For the text-containing cell, return its midpoint in (x, y) coordinate format. 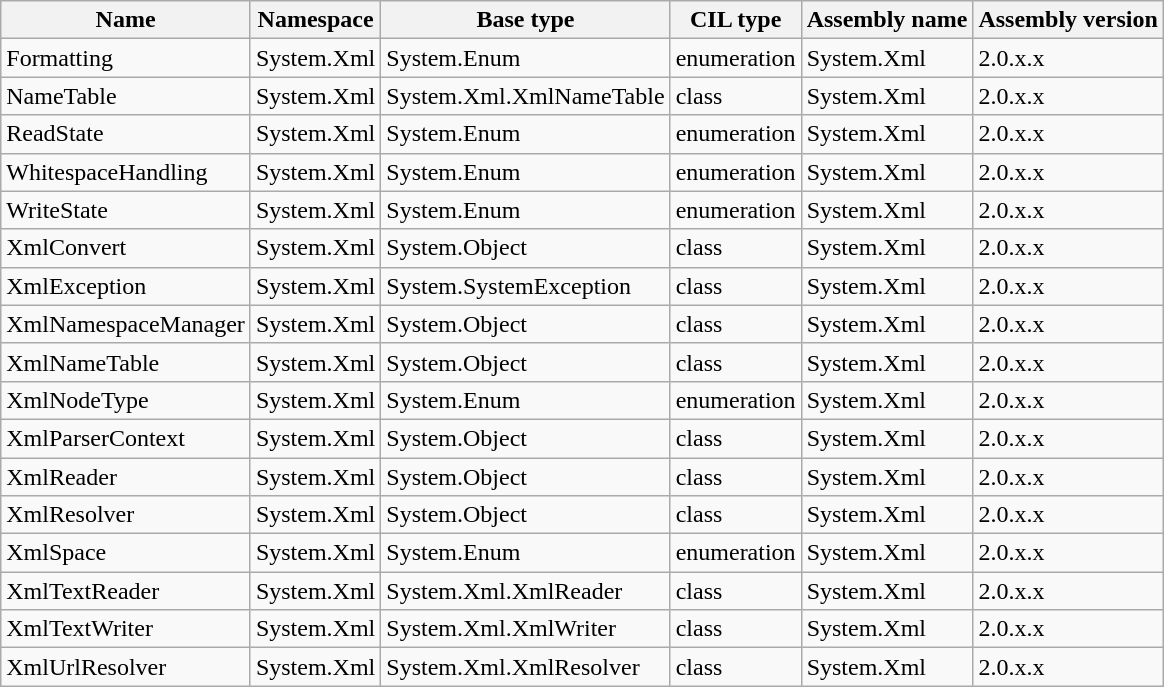
XmlNameTable (126, 362)
Name (126, 20)
XmlTextWriter (126, 629)
XmlConvert (126, 248)
Formatting (126, 58)
XmlSpace (126, 553)
XmlResolver (126, 515)
Base type (526, 20)
ReadState (126, 134)
Assembly name (887, 20)
XmlNodeType (126, 400)
XmlParserContext (126, 438)
XmlNamespaceManager (126, 324)
System.Xml.XmlNameTable (526, 96)
System.SystemException (526, 286)
Namespace (315, 20)
XmlUrlResolver (126, 667)
System.Xml.XmlWriter (526, 629)
XmlReader (126, 477)
NameTable (126, 96)
Assembly version (1068, 20)
CIL type (736, 20)
System.Xml.XmlResolver (526, 667)
XmlException (126, 286)
WhitespaceHandling (126, 172)
WriteState (126, 210)
XmlTextReader (126, 591)
System.Xml.XmlReader (526, 591)
